Return (X, Y) of the center of cell containing provided text 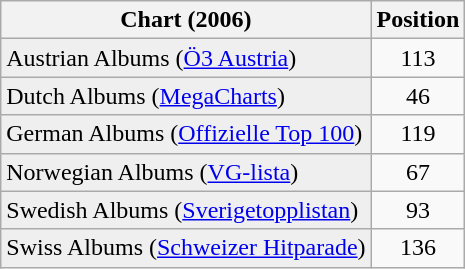
113 (418, 58)
67 (418, 172)
German Albums (Offizielle Top 100) (186, 134)
136 (418, 248)
119 (418, 134)
Swiss Albums (Schweizer Hitparade) (186, 248)
Position (418, 20)
Austrian Albums (Ö3 Austria) (186, 58)
46 (418, 96)
Chart (2006) (186, 20)
93 (418, 210)
Dutch Albums (MegaCharts) (186, 96)
Swedish Albums (Sverigetopplistan) (186, 210)
Norwegian Albums (VG-lista) (186, 172)
